From the cell containing the given text, extract its center point as [x, y] coordinate. 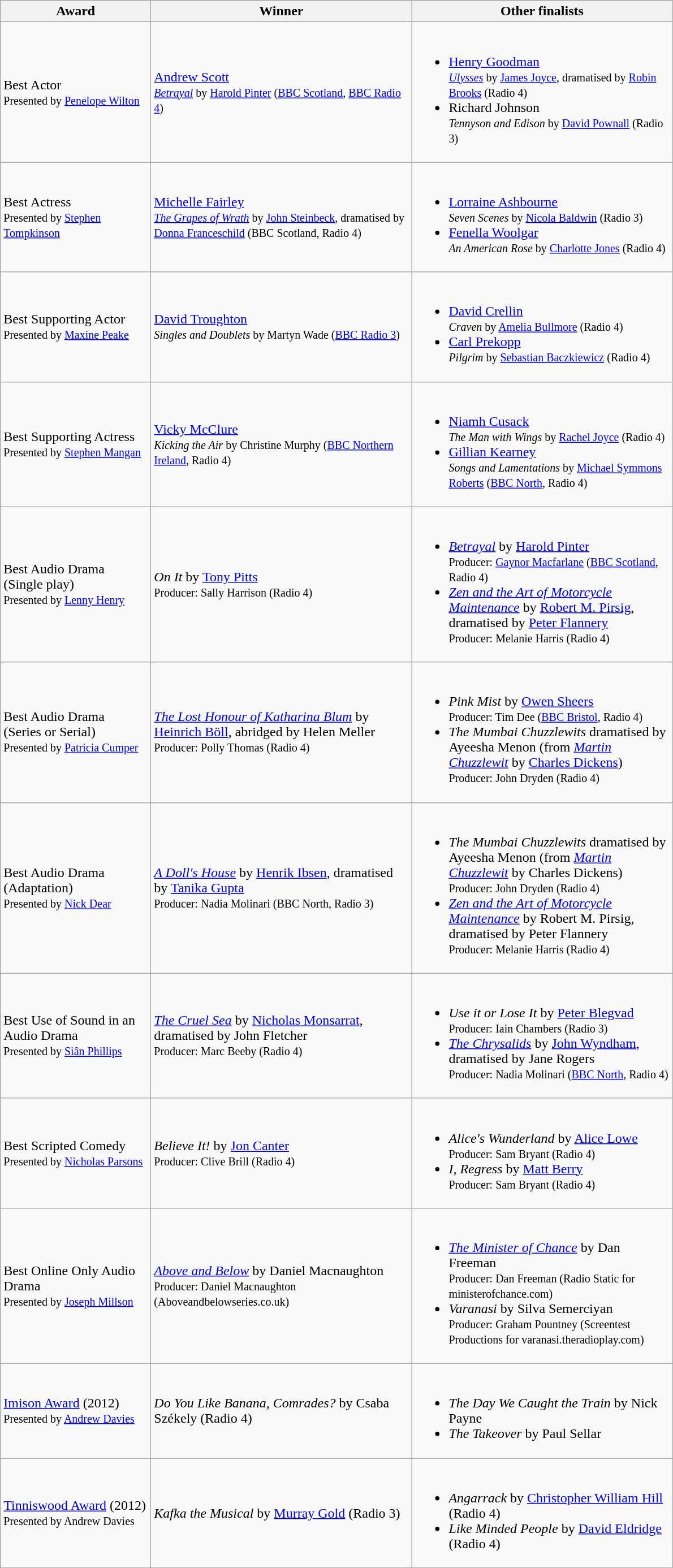
Best Supporting ActressPresented by Stephen Mangan [76, 444]
Best Audio Drama(Series or Serial)Presented by Patricia Cumper [76, 732]
Best Scripted ComedyPresented by Nicholas Parsons [76, 1153]
Michelle FairleyThe Grapes of Wrath by John Steinbeck, dramatised by Donna Franceschild (BBC Scotland, Radio 4) [282, 217]
Niamh CusackThe Man with Wings by Rachel Joyce (Radio 4)Gillian KearneySongs and Lamentations by Michael Symmons Roberts (BBC North, Radio 4) [542, 444]
Imison Award (2012)Presented by Andrew Davies [76, 1410]
David TroughtonSingles and Doublets by Martyn Wade (BBC Radio 3) [282, 327]
Tinniswood Award (2012)Presented by Andrew Davies [76, 1513]
The Lost Honour of Katharina Blum by Heinrich Böll, abridged by Helen MellerProducer: Polly Thomas (Radio 4) [282, 732]
Kafka the Musical by Murray Gold (Radio 3) [282, 1513]
On It by Tony PittsProducer: Sally Harrison (Radio 4) [282, 585]
David CrellinCraven by Amelia Bullmore (Radio 4)Carl PrekoppPilgrim by Sebastian Baczkiewicz (Radio 4) [542, 327]
Alice's Wunderland by Alice LoweProducer: Sam Bryant (Radio 4)I, Regress by Matt BerryProducer: Sam Bryant (Radio 4) [542, 1153]
Henry GoodmanUlysses by James Joyce, dramatised by Robin Brooks (Radio 4)Richard JohnsonTennyson and Edison by David Pownall (Radio 3) [542, 92]
Above and Below by Daniel MacnaughtonProducer: Daniel Macnaughton (Aboveandbelowseries.co.uk) [282, 1286]
Angarrack by Christopher William Hill (Radio 4)Like Minded People by David Eldridge (Radio 4) [542, 1513]
Best ActressPresented by Stephen Tompkinson [76, 217]
Lorraine AshbourneSeven Scenes by Nicola Baldwin (Radio 3)Fenella WoolgarAn American Rose by Charlotte Jones (Radio 4) [542, 217]
Winner [282, 11]
Best Online Only Audio DramaPresented by Joseph Millson [76, 1286]
Best Supporting ActorPresented by Maxine Peake [76, 327]
Best Audio Drama(Adaptation)Presented by Nick Dear [76, 888]
Believe It! by Jon CanterProducer: Clive Brill (Radio 4) [282, 1153]
The Cruel Sea by Nicholas Monsarrat, dramatised by John FletcherProducer: Marc Beeby (Radio 4) [282, 1036]
Best ActorPresented by Penelope Wilton [76, 92]
The Day We Caught the Train by Nick PayneThe Takeover by Paul Sellar [542, 1410]
Andrew ScottBetrayal by Harold Pinter (BBC Scotland, BBC Radio 4) [282, 92]
Best Use of Sound in an Audio DramaPresented by Siân Phillips [76, 1036]
Best Audio Drama(Single play)Presented by Lenny Henry [76, 585]
A Doll's House by Henrik Ibsen, dramatised by Tanika GuptaProducer: Nadia Molinari (BBC North, Radio 3) [282, 888]
Other finalists [542, 11]
Vicky McClureKicking the Air by Christine Murphy (BBC Northern Ireland, Radio 4) [282, 444]
Do You Like Banana, Comrades? by Csaba Székely (Radio 4) [282, 1410]
Award [76, 11]
